From the cell containing the given text, extract its center point as [X, Y] coordinate. 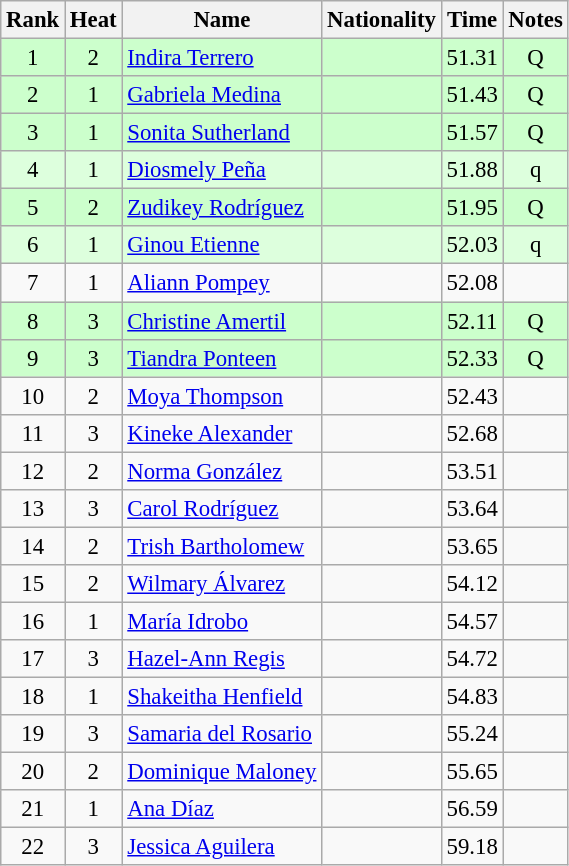
Indira Terrero [222, 58]
56.59 [472, 809]
15 [33, 584]
Christine Amertil [222, 321]
5 [33, 208]
Trish Bartholomew [222, 546]
Sonita Sutherland [222, 133]
Diosmely Peña [222, 170]
11 [33, 433]
59.18 [472, 847]
Hazel-Ann Regis [222, 659]
53.65 [472, 546]
14 [33, 546]
51.88 [472, 170]
54.12 [472, 584]
52.43 [472, 396]
Gabriela Medina [222, 95]
18 [33, 697]
53.64 [472, 509]
6 [33, 245]
Name [222, 20]
19 [33, 734]
Dominique Maloney [222, 772]
María Idrobo [222, 621]
21 [33, 809]
Moya Thompson [222, 396]
Tiandra Ponteen [222, 358]
9 [33, 358]
4 [33, 170]
22 [33, 847]
54.57 [472, 621]
52.68 [472, 433]
Wilmary Álvarez [222, 584]
20 [33, 772]
Aliann Pompey [222, 283]
16 [33, 621]
Zudikey Rodríguez [222, 208]
Carol Rodríguez [222, 509]
Norma González [222, 471]
12 [33, 471]
55.24 [472, 734]
Jessica Aguilera [222, 847]
Notes [536, 20]
Time [472, 20]
Rank [33, 20]
55.65 [472, 772]
8 [33, 321]
Nationality [382, 20]
51.43 [472, 95]
Kineke Alexander [222, 433]
Ana Díaz [222, 809]
Ginou Etienne [222, 245]
52.33 [472, 358]
51.31 [472, 58]
51.95 [472, 208]
Samaria del Rosario [222, 734]
52.08 [472, 283]
54.83 [472, 697]
Shakeitha Henfield [222, 697]
53.51 [472, 471]
52.11 [472, 321]
52.03 [472, 245]
17 [33, 659]
51.57 [472, 133]
13 [33, 509]
54.72 [472, 659]
Heat [94, 20]
7 [33, 283]
10 [33, 396]
